Search for the cell housing the specified text and yield its [X, Y] center coordinate. 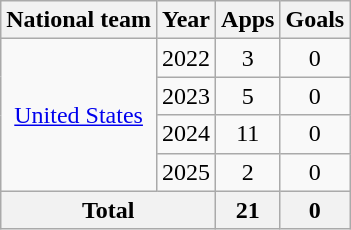
2024 [186, 134]
21 [248, 210]
11 [248, 134]
5 [248, 96]
Apps [248, 20]
United States [79, 115]
Year [186, 20]
Goals [315, 20]
2025 [186, 172]
3 [248, 58]
National team [79, 20]
Total [108, 210]
2 [248, 172]
2022 [186, 58]
2023 [186, 96]
